Determine the [x, y] coordinate at the center of the cell enclosing the given text.  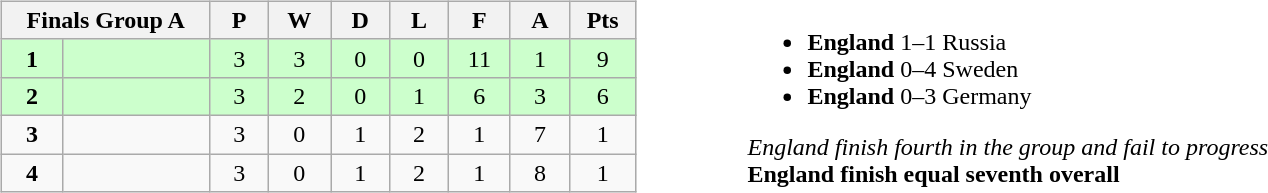
L [420, 20]
9 [603, 58]
P [239, 20]
8 [540, 173]
11 [479, 58]
D [360, 20]
4 [32, 173]
A [540, 20]
F [479, 20]
7 [540, 134]
Pts [603, 20]
W [299, 20]
Finals Group A [106, 20]
